Extract the (X, Y) coordinate from the center of the cell holding the provided text.  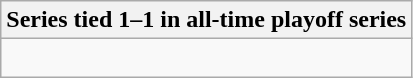
Series tied 1–1 in all-time playoff series (206, 20)
